Search for the cell housing the specified text and yield its (x, y) center coordinate. 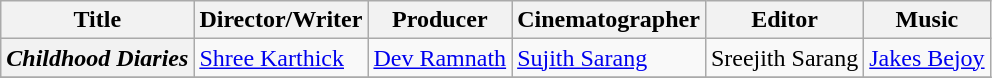
Title (98, 20)
Music (927, 20)
Cinematographer (609, 20)
Director/Writer (281, 20)
Sreejith Sarang (784, 58)
Editor (784, 20)
Childhood Diaries (98, 58)
Dev Ramnath (440, 58)
Shree Karthick (281, 58)
Jakes Bejoy (927, 58)
Sujith Sarang (609, 58)
Producer (440, 20)
